Return the (X, Y) coordinate for the center point of the cell that contains the specified text.  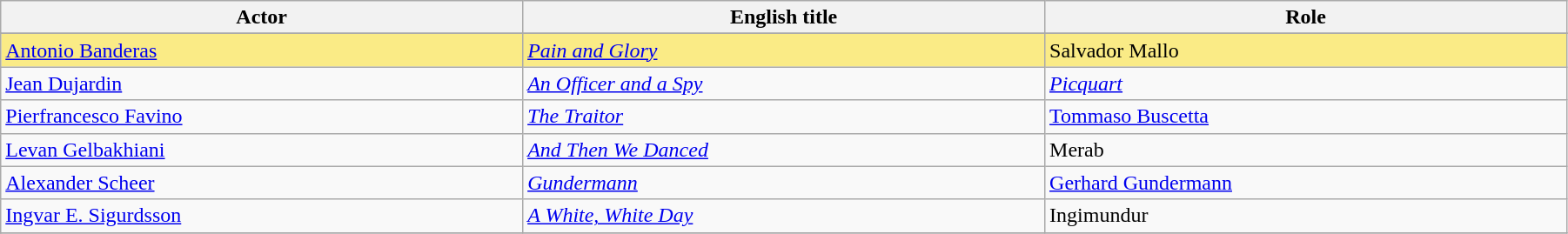
Levan Gelbakhiani (262, 150)
Actor (262, 17)
Gerhard Gundermann (1306, 183)
Jean Dujardin (262, 84)
Tommaso Buscetta (1306, 117)
Antonio Banderas (262, 50)
Pain and Glory (784, 50)
Gundermann (784, 183)
A White, White Day (784, 216)
Role (1306, 17)
Salvador Mallo (1306, 50)
English title (784, 17)
Ingvar E. Sigurdsson (262, 216)
An Officer and a Spy (784, 84)
And Then We Danced (784, 150)
Picquart (1306, 84)
Ingimundur (1306, 216)
Merab (1306, 150)
Pierfrancesco Favino (262, 117)
The Traitor (784, 117)
Alexander Scheer (262, 183)
